Extract the (x, y) coordinate from the center of the cell holding the provided text.  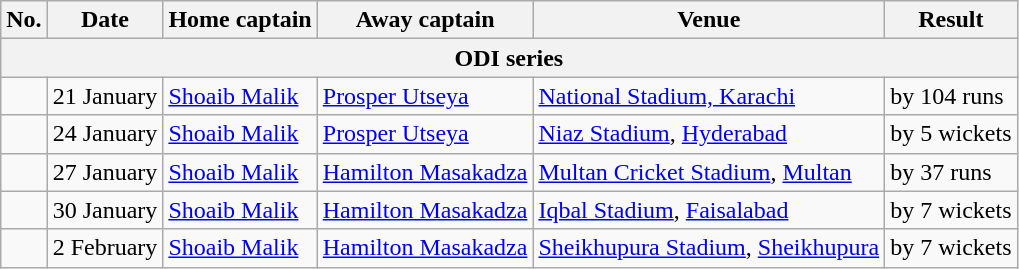
Away captain (425, 20)
by 5 wickets (951, 134)
by 37 runs (951, 172)
Result (951, 20)
Iqbal Stadium, Faisalabad (709, 210)
21 January (105, 96)
30 January (105, 210)
by 104 runs (951, 96)
2 February (105, 248)
Venue (709, 20)
ODI series (509, 58)
Home captain (240, 20)
Date (105, 20)
Multan Cricket Stadium, Multan (709, 172)
Niaz Stadium, Hyderabad (709, 134)
National Stadium, Karachi (709, 96)
27 January (105, 172)
Sheikhupura Stadium, Sheikhupura (709, 248)
No. (24, 20)
24 January (105, 134)
